Pinpoint the cell where the given text exists, returning its (X, Y) midpoint coordinate. 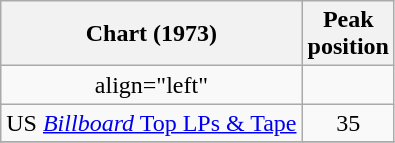
US Billboard Top LPs & Tape (152, 123)
Peakposition (348, 34)
Chart (1973) (152, 34)
align="left" (152, 85)
35 (348, 123)
